From the cell containing the given text, extract its center point as [x, y] coordinate. 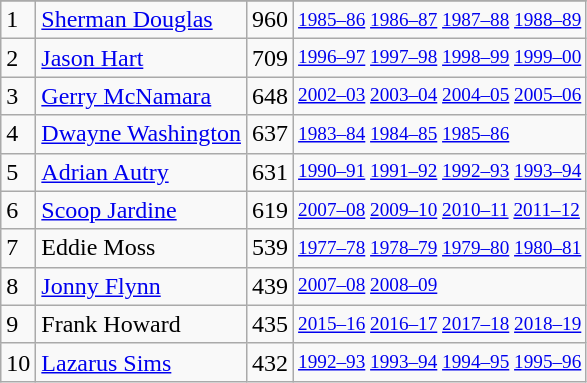
Scoop Jardine [142, 210]
Lazarus Sims [142, 362]
Frank Howard [142, 324]
Jason Hart [142, 58]
3 [18, 96]
1996–97 1997–98 1998–99 1999–00 [440, 58]
10 [18, 362]
439 [270, 286]
8 [18, 286]
Gerry McNamara [142, 96]
637 [270, 134]
648 [270, 96]
631 [270, 172]
5 [18, 172]
7 [18, 248]
Adrian Autry [142, 172]
Sherman Douglas [142, 20]
2007–08 2009–10 2010–11 2011–12 [440, 210]
2007–08 2008–09 [440, 286]
432 [270, 362]
2 [18, 58]
1977–78 1978–79 1979–80 1980–81 [440, 248]
709 [270, 58]
Jonny Flynn [142, 286]
960 [270, 20]
4 [18, 134]
619 [270, 210]
1992–93 1993–94 1994–95 1995–96 [440, 362]
2015–16 2016–17 2017–18 2018–19 [440, 324]
1990–91 1991–92 1992–93 1993–94 [440, 172]
2002–03 2003–04 2004–05 2005–06 [440, 96]
1 [18, 20]
Eddie Moss [142, 248]
539 [270, 248]
Dwayne Washington [142, 134]
1985–86 1986–87 1987–88 1988–89 [440, 20]
6 [18, 210]
1983–84 1984–85 1985–86 [440, 134]
9 [18, 324]
435 [270, 324]
